Return the [x, y] coordinate for the center point of the cell that contains the specified text.  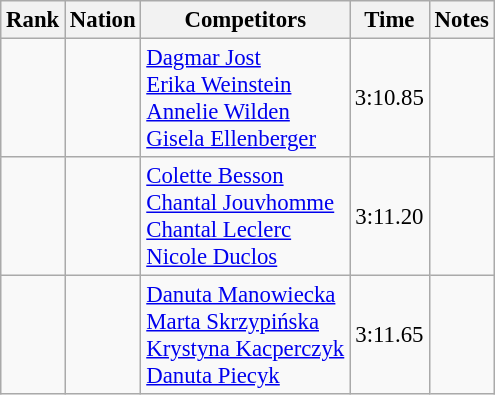
3:11.65 [390, 336]
Colette BessonChantal JouvhommeChantal LeclercNicole Duclos [246, 216]
3:10.85 [390, 98]
3:11.20 [390, 216]
Danuta ManowieckaMarta SkrzypińskaKrystyna KacperczykDanuta Piecyk [246, 336]
Competitors [246, 20]
Rank [33, 20]
Time [390, 20]
Notes [462, 20]
Dagmar JostErika WeinsteinAnnelie WildenGisela Ellenberger [246, 98]
Nation [103, 20]
